Pinpoint the cell where the given text exists, returning its (x, y) midpoint coordinate. 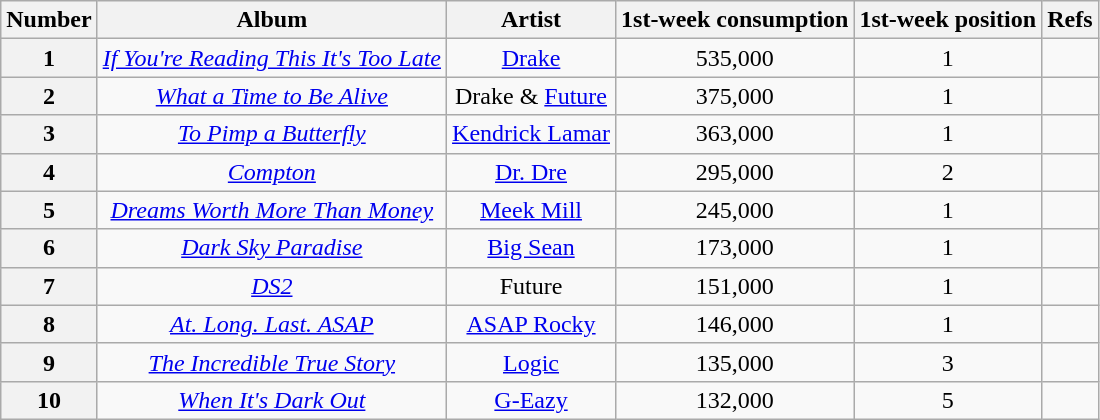
Refs (1070, 20)
When It's Dark Out (272, 400)
1st-week consumption (735, 20)
245,000 (735, 210)
The Incredible True Story (272, 362)
375,000 (735, 96)
G-Eazy (532, 400)
Meek Mill (532, 210)
173,000 (735, 248)
4 (49, 172)
Dark Sky Paradise (272, 248)
132,000 (735, 400)
Future (532, 286)
535,000 (735, 58)
363,000 (735, 134)
9 (49, 362)
Dreams Worth More Than Money (272, 210)
DS2 (272, 286)
If You're Reading This It's Too Late (272, 58)
10 (49, 400)
Album (272, 20)
ASAP Rocky (532, 324)
1st-week position (948, 20)
Artist (532, 20)
146,000 (735, 324)
Big Sean (532, 248)
Compton (272, 172)
Drake (532, 58)
What a Time to Be Alive (272, 96)
8 (49, 324)
6 (49, 248)
Logic (532, 362)
Drake & Future (532, 96)
Kendrick Lamar (532, 134)
7 (49, 286)
At. Long. Last. ASAP (272, 324)
151,000 (735, 286)
295,000 (735, 172)
Dr. Dre (532, 172)
To Pimp a Butterfly (272, 134)
135,000 (735, 362)
Number (49, 20)
